For the text-containing cell, return its midpoint in (X, Y) coordinate format. 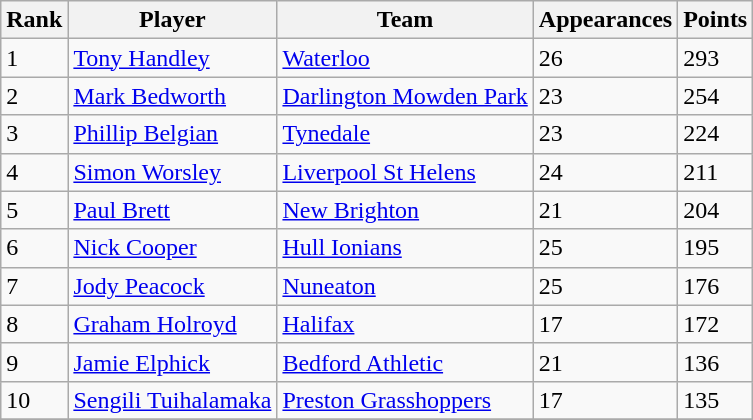
254 (716, 96)
Tynedale (405, 134)
7 (34, 286)
Graham Holroyd (172, 324)
26 (605, 58)
4 (34, 172)
Nick Cooper (172, 248)
195 (716, 248)
8 (34, 324)
Nuneaton (405, 286)
Waterloo (405, 58)
Preston Grasshoppers (405, 400)
293 (716, 58)
Jamie Elphick (172, 362)
Darlington Mowden Park (405, 96)
Player (172, 20)
211 (716, 172)
New Brighton (405, 210)
9 (34, 362)
Simon Worsley (172, 172)
Hull Ionians (405, 248)
Bedford Athletic (405, 362)
172 (716, 324)
1 (34, 58)
3 (34, 134)
224 (716, 134)
Paul Brett (172, 210)
10 (34, 400)
Tony Handley (172, 58)
Phillip Belgian (172, 134)
136 (716, 362)
6 (34, 248)
Mark Bedworth (172, 96)
24 (605, 172)
5 (34, 210)
Appearances (605, 20)
Sengili Tuihalamaka (172, 400)
204 (716, 210)
Liverpool St Helens (405, 172)
2 (34, 96)
Team (405, 20)
Points (716, 20)
Rank (34, 20)
176 (716, 286)
Halifax (405, 324)
Jody Peacock (172, 286)
135 (716, 400)
